Detect which cell encompasses the target text, then output its (x, y) center coordinate. 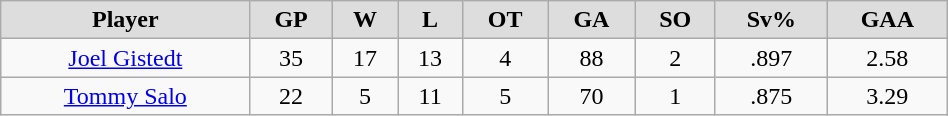
GA (592, 20)
13 (430, 58)
1 (675, 96)
GP (291, 20)
Player (126, 20)
Sv% (771, 20)
OT (506, 20)
22 (291, 96)
Tommy Salo (126, 96)
Joel Gistedt (126, 58)
GAA (887, 20)
.875 (771, 96)
2.58 (887, 58)
17 (364, 58)
70 (592, 96)
SO (675, 20)
W (364, 20)
3.29 (887, 96)
.897 (771, 58)
L (430, 20)
11 (430, 96)
4 (506, 58)
88 (592, 58)
2 (675, 58)
35 (291, 58)
